Return [x, y] of the center of cell containing provided text 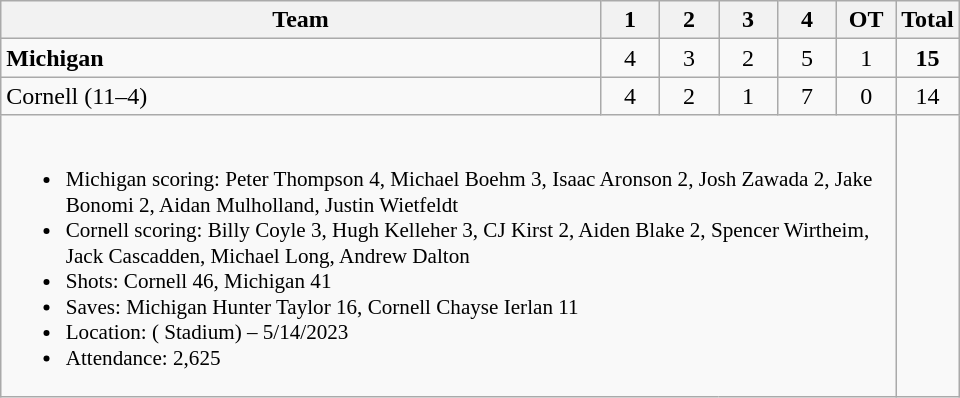
14 [928, 96]
Total [928, 20]
Cornell (11–4) [301, 96]
Team [301, 20]
5 [808, 58]
7 [808, 96]
0 [866, 96]
OT [866, 20]
Michigan [301, 58]
15 [928, 58]
